Pinpoint the cell where the given text exists, returning its (x, y) midpoint coordinate. 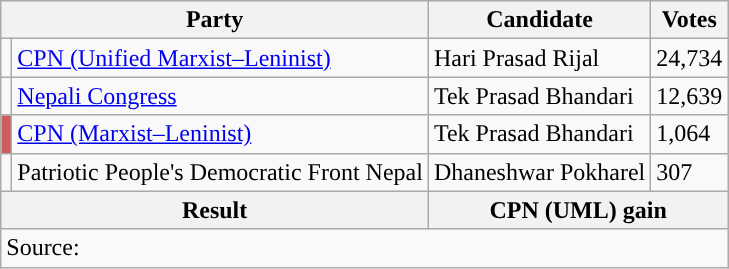
Candidate (539, 20)
Nepali Congress (220, 96)
Patriotic People's Democratic Front Nepal (220, 172)
307 (690, 172)
Party (215, 20)
CPN (Unified Marxist–Leninist) (220, 58)
Result (215, 210)
Source: (364, 248)
CPN (Marxist–Leninist) (220, 134)
Dhaneshwar Pokharel (539, 172)
24,734 (690, 58)
Votes (690, 20)
1,064 (690, 134)
Hari Prasad Rijal (539, 58)
CPN (UML) gain (578, 210)
12,639 (690, 96)
